Determine the (x, y) coordinate at the center of the cell enclosing the given text.  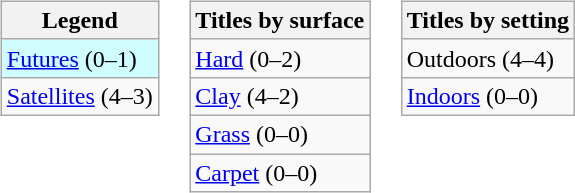
Grass (0–0) (280, 134)
Satellites (4–3) (80, 96)
Clay (4–2) (280, 96)
Carpet (0–0) (280, 173)
Titles by setting (488, 20)
Futures (0–1) (80, 58)
Indoors (0–0) (488, 96)
Hard (0–2) (280, 58)
Outdoors (4–4) (488, 58)
Legend (80, 20)
Titles by surface (280, 20)
